For the text-containing cell, return its midpoint in [x, y] coordinate format. 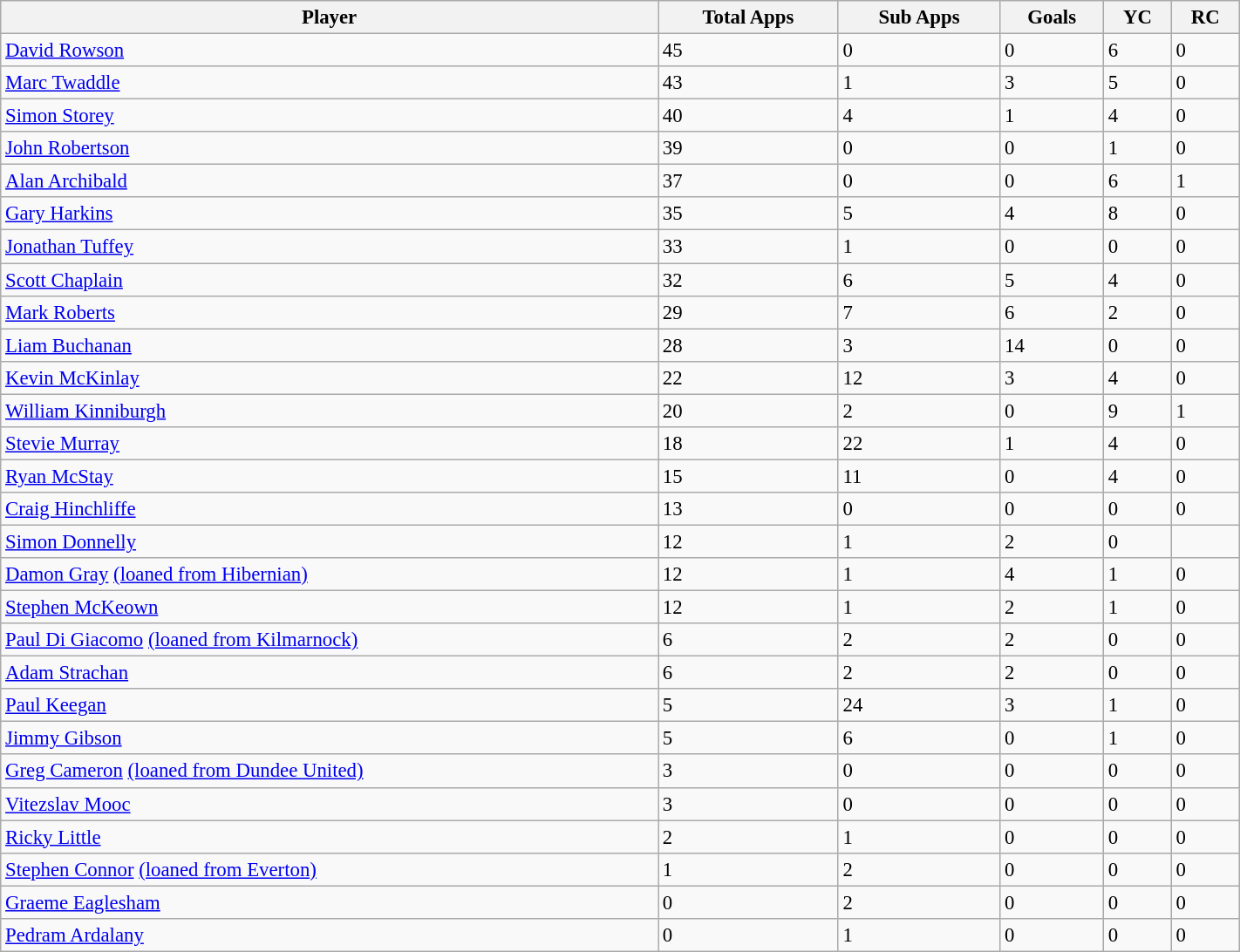
William Kinniburgh [330, 411]
Kevin McKinlay [330, 377]
20 [748, 411]
40 [748, 116]
28 [748, 345]
Alan Archibald [330, 181]
Simon Donnelly [330, 541]
Graeme Eaglesham [330, 902]
Paul Di Giacomo (loaned from Kilmarnock) [330, 640]
Stevie Murray [330, 444]
8 [1137, 214]
Vitezslav Mooc [330, 804]
11 [919, 476]
39 [748, 148]
Sub Apps [919, 17]
Simon Storey [330, 116]
13 [748, 509]
33 [748, 247]
Total Apps [748, 17]
18 [748, 444]
15 [748, 476]
7 [919, 312]
Liam Buchanan [330, 345]
Adam Strachan [330, 673]
Gary Harkins [330, 214]
RC [1205, 17]
Stephen McKeown [330, 608]
Craig Hinchliffe [330, 509]
YC [1137, 17]
14 [1052, 345]
Ricky Little [330, 837]
John Robertson [330, 148]
Stephen Connor (loaned from Everton) [330, 869]
45 [748, 51]
Greg Cameron (loaned from Dundee United) [330, 772]
Player [330, 17]
Jonathan Tuffey [330, 247]
Scott Chaplain [330, 280]
Ryan McStay [330, 476]
Jimmy Gibson [330, 738]
Pedram Ardalany [330, 935]
43 [748, 83]
Damon Gray (loaned from Hibernian) [330, 575]
24 [919, 705]
David Rowson [330, 51]
Paul Keegan [330, 705]
Marc Twaddle [330, 83]
35 [748, 214]
Goals [1052, 17]
9 [1137, 411]
29 [748, 312]
Mark Roberts [330, 312]
37 [748, 181]
32 [748, 280]
